Search for the cell housing the specified text and yield its (X, Y) center coordinate. 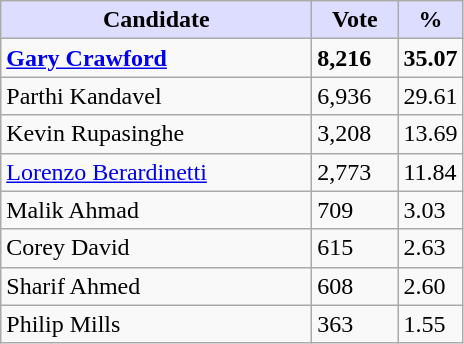
Gary Crawford (156, 58)
Malik Ahmad (156, 210)
8,216 (355, 58)
29.61 (430, 96)
709 (355, 210)
Parthi Kandavel (156, 96)
Candidate (156, 20)
% (430, 20)
2.63 (430, 248)
2.60 (430, 286)
608 (355, 286)
3,208 (355, 134)
13.69 (430, 134)
615 (355, 248)
35.07 (430, 58)
Corey David (156, 248)
363 (355, 324)
1.55 (430, 324)
2,773 (355, 172)
Lorenzo Berardinetti (156, 172)
6,936 (355, 96)
Vote (355, 20)
Philip Mills (156, 324)
11.84 (430, 172)
3.03 (430, 210)
Kevin Rupasinghe (156, 134)
Sharif Ahmed (156, 286)
